Extract the (x, y) coordinate from the center of the cell holding the provided text.  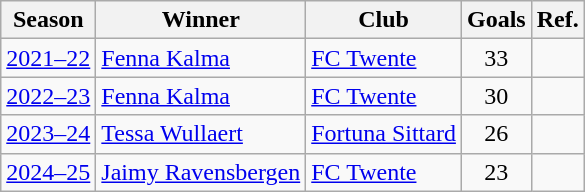
Tessa Wullaert (201, 134)
2021–22 (48, 58)
Ref. (558, 20)
26 (496, 134)
Club (384, 20)
33 (496, 58)
2023–24 (48, 134)
Fortuna Sittard (384, 134)
2024–25 (48, 172)
Goals (496, 20)
30 (496, 96)
Jaimy Ravensbergen (201, 172)
2022–23 (48, 96)
23 (496, 172)
Season (48, 20)
Winner (201, 20)
